Find where the given text appears and provide that cell's center as (X, Y) coordinate. 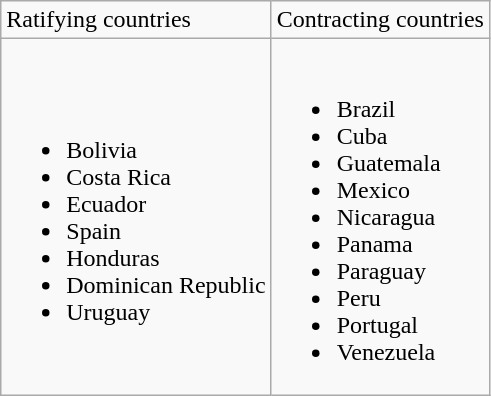
BrazilCubaGuatemalaMexicoNicaraguaPanamaParaguayPeruPortugalVenezuela (380, 217)
Contracting countries (380, 20)
Ratifying countries (136, 20)
BoliviaCosta RicaEcuadorSpainHondurasDominican RepublicUruguay (136, 217)
